Output the [X, Y] coordinate of the center of the cell containing the given text.  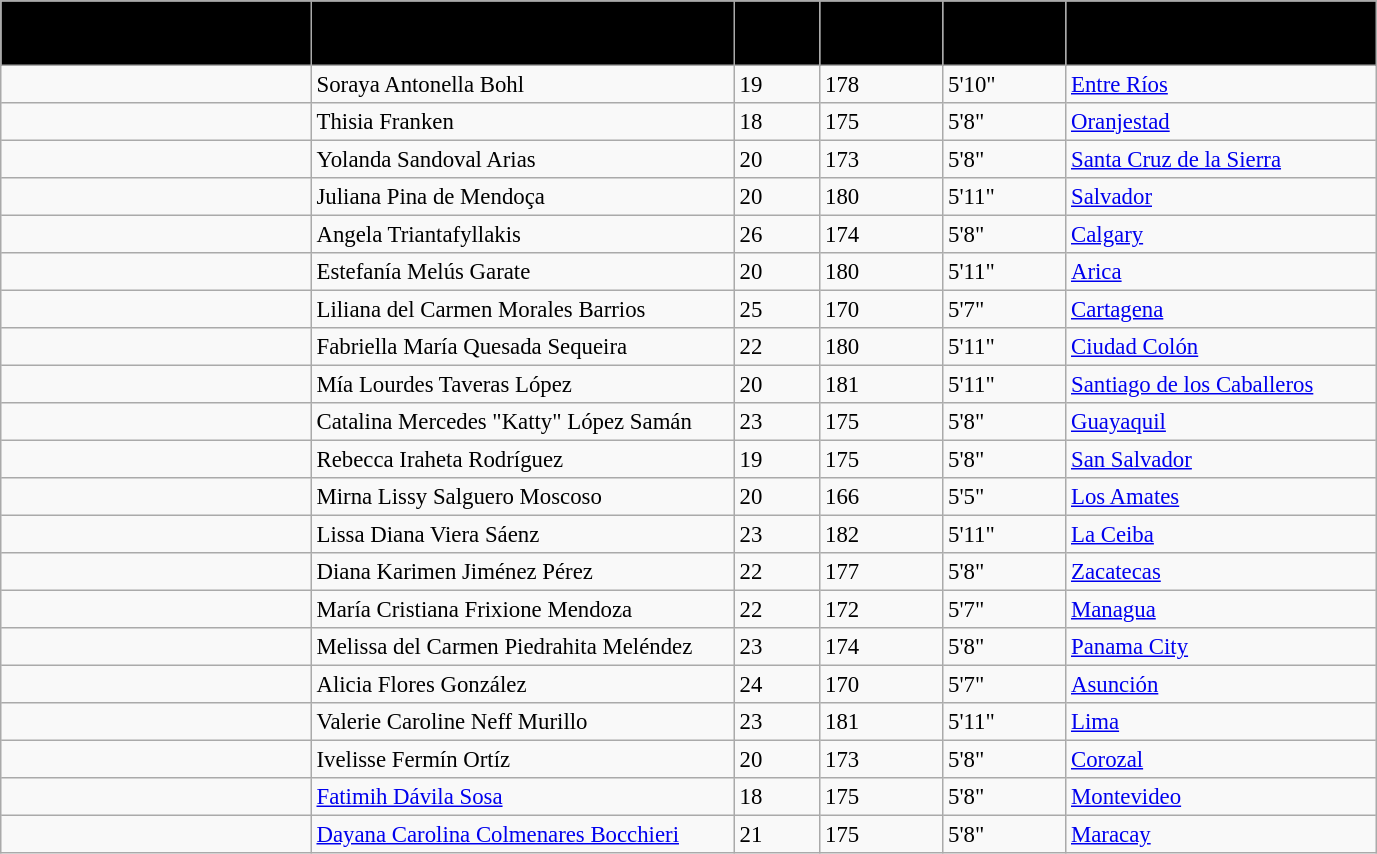
Ciudad Colón [1221, 347]
Yolanda Sandoval Arias [522, 159]
Montevideo [1221, 797]
Hometown [1221, 33]
24 [777, 684]
Cartagena [1221, 309]
Corozal [1221, 759]
Zacatecas [1221, 572]
Mirna Lissy Salguero Moscoso [522, 497]
Contestant [522, 33]
5'5" [1004, 497]
182 [882, 534]
21 [777, 834]
Mía Lourdes Taveras López [522, 384]
Managua [1221, 609]
Fabriella María Quesada Sequeira [522, 347]
Santa Cruz de la Sierra [1221, 159]
172 [882, 609]
Fatimih Dávila Sosa [522, 797]
Height (ft) [1004, 33]
Catalina Mercedes "Katty" López Samán [522, 422]
Valerie Caroline Neff Murillo [522, 722]
Salvador [1221, 197]
Estefanía Melús Garate [522, 272]
Alicia Flores González [522, 684]
Los Amates [1221, 497]
Liliana del Carmen Morales Barrios [522, 309]
Country [156, 33]
Melissa del Carmen Piedrahita Meléndez [522, 647]
166 [882, 497]
Arica [1221, 272]
Maracay [1221, 834]
178 [882, 84]
Santiago de los Caballeros [1221, 384]
Age [777, 33]
25 [777, 309]
Guayaquil [1221, 422]
María Cristiana Frixione Mendoza [522, 609]
Lissa Diana Viera Sáenz [522, 534]
Dayana Carolina Colmenares Bocchieri [522, 834]
26 [777, 234]
Height (cm) [882, 33]
Entre Ríos [1221, 84]
Thisia Franken [522, 122]
Calgary [1221, 234]
Soraya Antonella Bohl [522, 84]
Asunción [1221, 684]
177 [882, 572]
San Salvador [1221, 459]
Lima [1221, 722]
La Ceiba [1221, 534]
5'10" [1004, 84]
Rebecca Iraheta Rodríguez [522, 459]
Angela Triantafyllakis [522, 234]
Juliana Pina de Mendoça [522, 197]
Ivelisse Fermín Ortíz [522, 759]
Oranjestad [1221, 122]
Panama City [1221, 647]
Diana Karimen Jiménez Pérez [522, 572]
